Locate the cell with the specified text and output its [x, y] center coordinate. 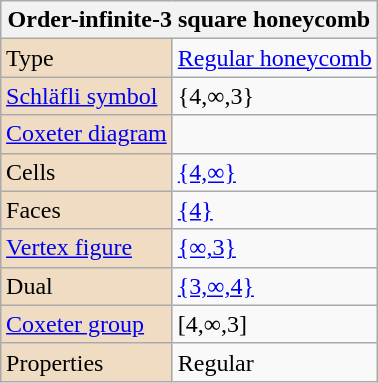
Regular [274, 362]
Type [87, 58]
{4,∞,3} [274, 96]
Vertex figure [87, 248]
Cells [87, 172]
Order-infinite-3 square honeycomb [190, 20]
Dual [87, 286]
Faces [87, 210]
Coxeter diagram [87, 134]
Properties [87, 362]
Coxeter group [87, 324]
[4,∞,3] [274, 324]
{∞,3} [274, 248]
{4,∞} [274, 172]
Regular honeycomb [274, 58]
{4} [274, 210]
Schläfli symbol [87, 96]
{3,∞,4} [274, 286]
